Return [x, y] of the center of cell containing provided text 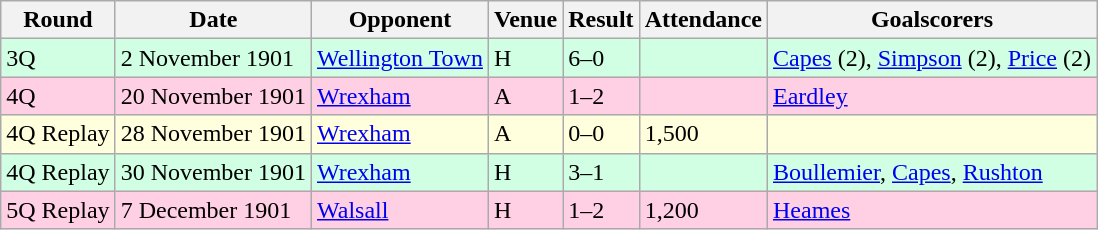
2 November 1901 [213, 58]
Capes (2), Simpson (2), Price (2) [932, 58]
3Q [58, 58]
1,200 [703, 210]
Date [213, 20]
0–0 [601, 134]
Heames [932, 210]
5Q Replay [58, 210]
3–1 [601, 172]
Venue [525, 20]
4Q [58, 96]
28 November 1901 [213, 134]
Attendance [703, 20]
30 November 1901 [213, 172]
Opponent [400, 20]
Eardley [932, 96]
Wellington Town [400, 58]
Round [58, 20]
Result [601, 20]
1,500 [703, 134]
20 November 1901 [213, 96]
Boullemier, Capes, Rushton [932, 172]
Walsall [400, 210]
Goalscorers [932, 20]
7 December 1901 [213, 210]
6–0 [601, 58]
